Output the (x, y) coordinate of the center of the cell containing the given text.  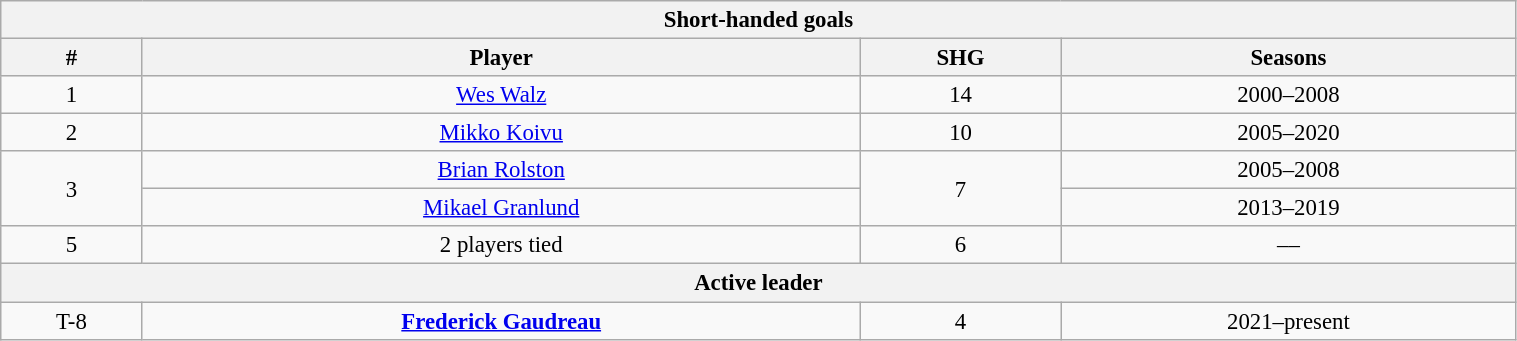
1 (72, 95)
2 (72, 133)
Wes Walz (501, 95)
Active leader (758, 283)
2005–2008 (1288, 170)
Player (501, 58)
5 (72, 245)
10 (960, 133)
6 (960, 245)
7 (960, 188)
2 players tied (501, 245)
–– (1288, 245)
14 (960, 95)
2000–2008 (1288, 95)
Short-handed goals (758, 20)
SHG (960, 58)
Frederick Gaudreau (501, 321)
3 (72, 188)
Seasons (1288, 58)
Mikael Granlund (501, 208)
2005–2020 (1288, 133)
4 (960, 321)
2013–2019 (1288, 208)
Brian Rolston (501, 170)
2021–present (1288, 321)
Mikko Koivu (501, 133)
# (72, 58)
T-8 (72, 321)
